From the cell containing the given text, extract its center point as [X, Y] coordinate. 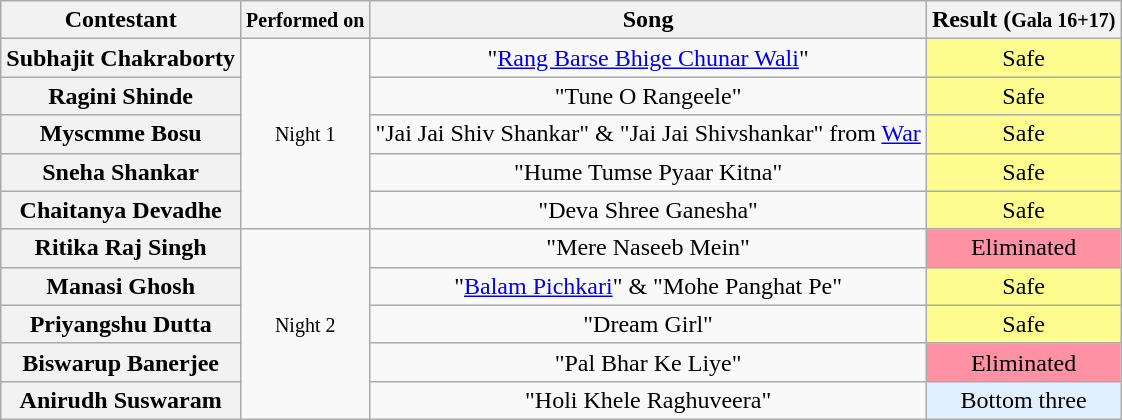
"Balam Pichkari" & "Mohe Panghat Pe" [648, 286]
Ritika Raj Singh [121, 248]
"Jai Jai Shiv Shankar" & "Jai Jai Shivshankar" from War [648, 134]
"Holi Khele Raghuveera" [648, 400]
Result (Gala 16+17) [1024, 20]
"Dream Girl" [648, 324]
Bottom three [1024, 400]
"Pal Bhar Ke Liye" [648, 362]
Myscmme Bosu [121, 134]
Anirudh Suswaram [121, 400]
Sneha Shankar [121, 172]
Night 1 [306, 134]
Contestant [121, 20]
"Deva Shree Ganesha" [648, 210]
Ragini Shinde [121, 96]
"Tune O Rangeele" [648, 96]
"Mere Naseeb Mein" [648, 248]
Night 2 [306, 324]
"Hume Tumse Pyaar Kitna" [648, 172]
Chaitanya Devadhe [121, 210]
Priyangshu Dutta [121, 324]
Manasi Ghosh [121, 286]
Biswarup Banerjee [121, 362]
"Rang Barse Bhige Chunar Wali" [648, 58]
Song [648, 20]
Subhajit Chakraborty [121, 58]
Performed on [306, 20]
